Provide the (x, y) coordinate of the cell's center where the given text is located.  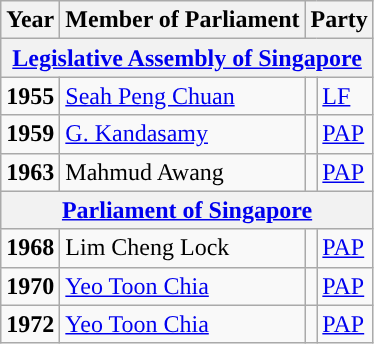
1963 (30, 172)
Mahmud Awang (182, 172)
Seah Peng Chuan (182, 96)
Lim Cheng Lock (182, 248)
1972 (30, 324)
Member of Parliament (182, 20)
Parliament of Singapore (188, 210)
1968 (30, 248)
1959 (30, 134)
Legislative Assembly of Singapore (188, 58)
1955 (30, 96)
G. Kandasamy (182, 134)
Party (339, 20)
LF (346, 96)
Year (30, 20)
1970 (30, 286)
